Determine the [x, y] coordinate at the center of the cell enclosing the given text.  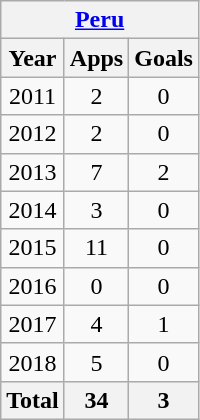
4 [96, 324]
2016 [33, 286]
2015 [33, 248]
Apps [96, 58]
2012 [33, 134]
2011 [33, 96]
2014 [33, 210]
34 [96, 400]
Year [33, 58]
2018 [33, 362]
Total [33, 400]
Peru [100, 20]
5 [96, 362]
11 [96, 248]
2013 [33, 172]
7 [96, 172]
Goals [164, 58]
1 [164, 324]
2017 [33, 324]
